Search for the cell housing the specified text and yield its (x, y) center coordinate. 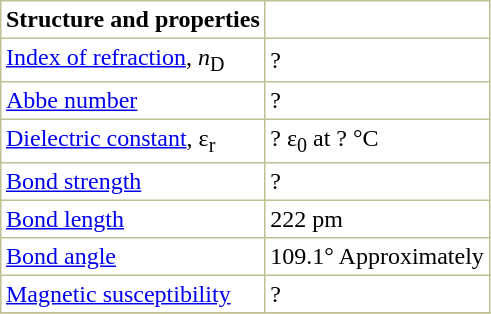
Structure and properties (133, 20)
? ε0 at ? °C (377, 142)
Index of refraction, nD (133, 60)
Dielectric constant, εr (133, 142)
Abbe number (133, 101)
222 pm (377, 220)
Magnetic susceptibility (133, 295)
Bond strength (133, 182)
Bond length (133, 220)
Bond angle (133, 257)
109.1° Approximately (377, 257)
